Search for the cell housing the specified text and yield its (X, Y) center coordinate. 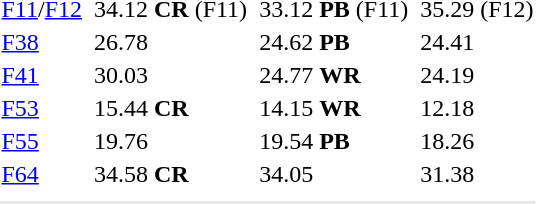
26.78 (171, 42)
24.62 PB (334, 42)
F64 (42, 174)
12.18 (477, 108)
31.38 (477, 174)
19.54 PB (334, 141)
34.05 (334, 174)
18.26 (477, 141)
24.77 WR (334, 75)
19.76 (171, 141)
F55 (42, 141)
30.03 (171, 75)
F38 (42, 42)
34.58 CR (171, 174)
14.15 WR (334, 108)
F53 (42, 108)
15.44 CR (171, 108)
24.19 (477, 75)
24.41 (477, 42)
F41 (42, 75)
